Determine the (X, Y) coordinate at the center of the cell enclosing the given text.  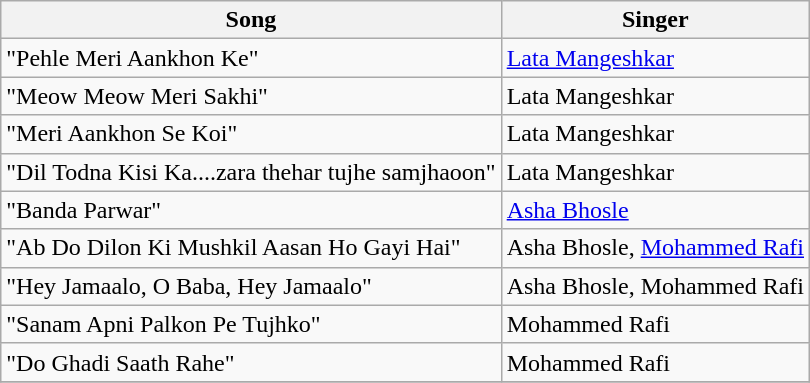
"Dil Todna Kisi Ka....zara thehar tujhe samjhaoon" (251, 172)
Song (251, 20)
Asha Bhosle (655, 210)
"Do Ghadi Saath Rahe" (251, 362)
"Meri Aankhon Se Koi" (251, 134)
"Hey Jamaalo, O Baba, Hey Jamaalo" (251, 286)
"Sanam Apni Palkon Pe Tujhko" (251, 324)
"Banda Parwar" (251, 210)
Singer (655, 20)
"Ab Do Dilon Ki Mushkil Aasan Ho Gayi Hai" (251, 248)
"Meow Meow Meri Sakhi" (251, 96)
"Pehle Meri Aankhon Ke" (251, 58)
